Pinpoint the cell where the given text exists, returning its (X, Y) midpoint coordinate. 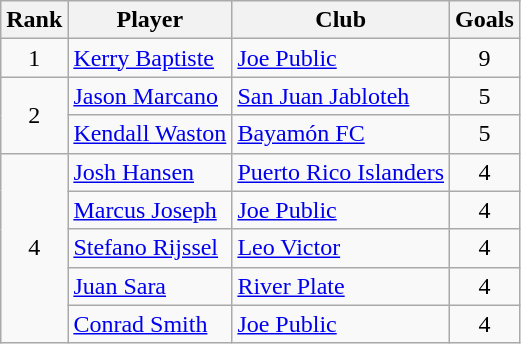
San Juan Jabloteh (341, 96)
Jason Marcano (150, 96)
9 (485, 58)
Kendall Waston (150, 134)
1 (34, 58)
Kerry Baptiste (150, 58)
Josh Hansen (150, 172)
Player (150, 20)
Juan Sara (150, 286)
Goals (485, 20)
Stefano Rijssel (150, 248)
Club (341, 20)
River Plate (341, 286)
Conrad Smith (150, 324)
Bayamón FC (341, 134)
2 (34, 115)
Rank (34, 20)
Leo Victor (341, 248)
Puerto Rico Islanders (341, 172)
Marcus Joseph (150, 210)
